For the text-containing cell, return its midpoint in (X, Y) coordinate format. 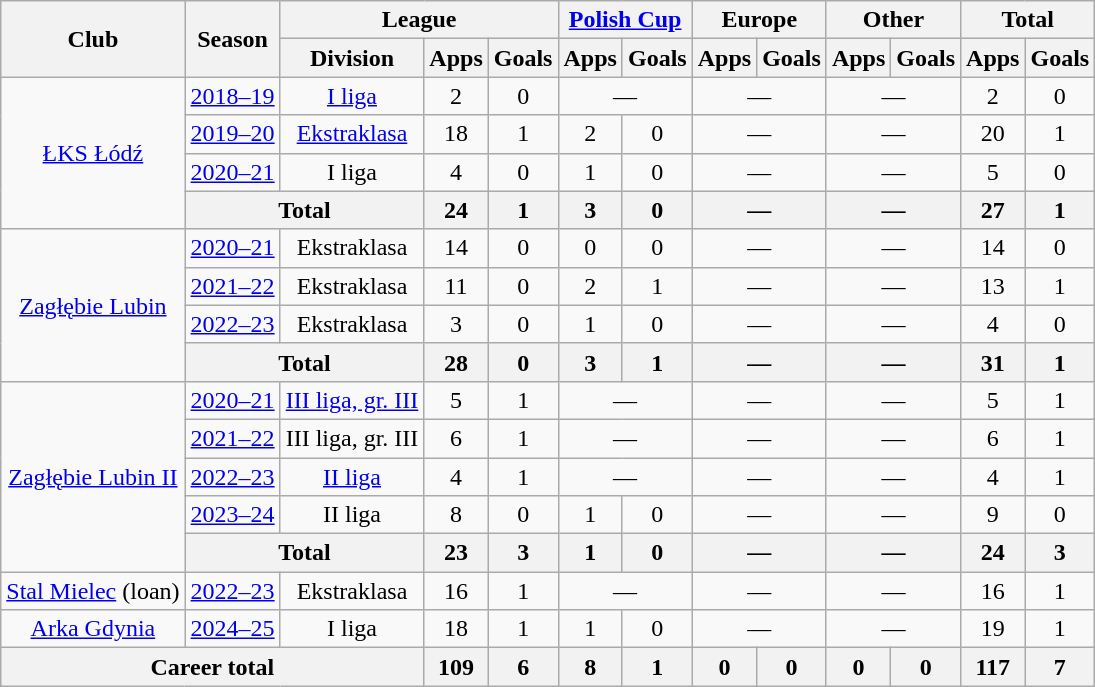
League (419, 20)
7 (1060, 667)
9 (993, 515)
Arka Gdynia (93, 629)
117 (993, 667)
19 (993, 629)
28 (456, 362)
Career total (212, 667)
ŁKS Łódź (93, 153)
Zagłębie Lubin II (93, 476)
2019–20 (232, 134)
Stal Mielec (loan) (93, 591)
20 (993, 134)
Season (232, 39)
23 (456, 553)
Division (352, 58)
31 (993, 362)
11 (456, 286)
13 (993, 286)
Polish Cup (625, 20)
109 (456, 667)
2024–25 (232, 629)
Zagłębie Lubin (93, 305)
Club (93, 39)
2018–19 (232, 96)
Europe (759, 20)
27 (993, 210)
2023–24 (232, 515)
Other (893, 20)
